Find where the given text appears and provide that cell's center as [X, Y] coordinate. 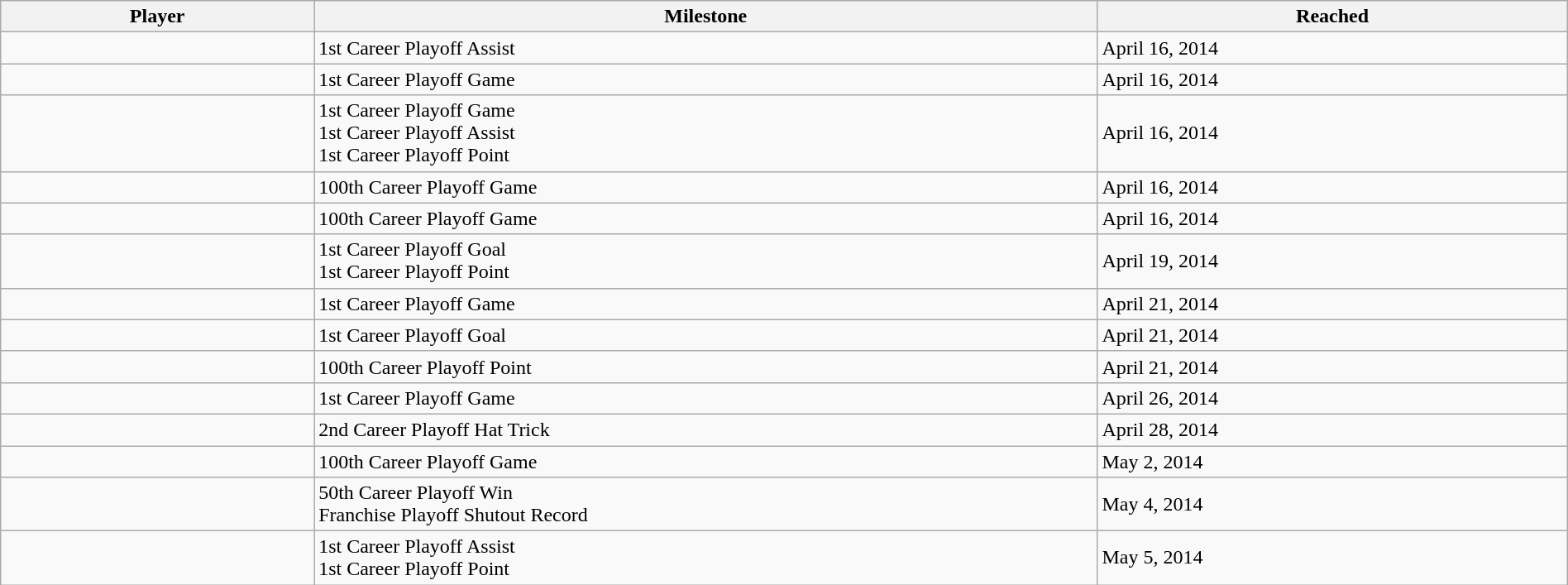
100th Career Playoff Point [706, 367]
1st Career Playoff Assist [706, 48]
2nd Career Playoff Hat Trick [706, 429]
1st Career Playoff Goal [706, 335]
April 19, 2014 [1332, 261]
April 26, 2014 [1332, 398]
1st Career Playoff Game1st Career Playoff Assist1st Career Playoff Point [706, 133]
50th Career Playoff WinFranchise Playoff Shutout Record [706, 505]
May 2, 2014 [1332, 461]
April 28, 2014 [1332, 429]
May 5, 2014 [1332, 558]
Reached [1332, 17]
Player [157, 17]
May 4, 2014 [1332, 505]
1st Career Playoff Assist1st Career Playoff Point [706, 558]
1st Career Playoff Goal1st Career Playoff Point [706, 261]
Milestone [706, 17]
